Determine the (x, y) coordinate at the center of the cell enclosing the given text.  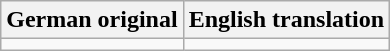
German original (92, 20)
English translation (286, 20)
